Output the (x, y) coordinate of the center of the cell containing the given text.  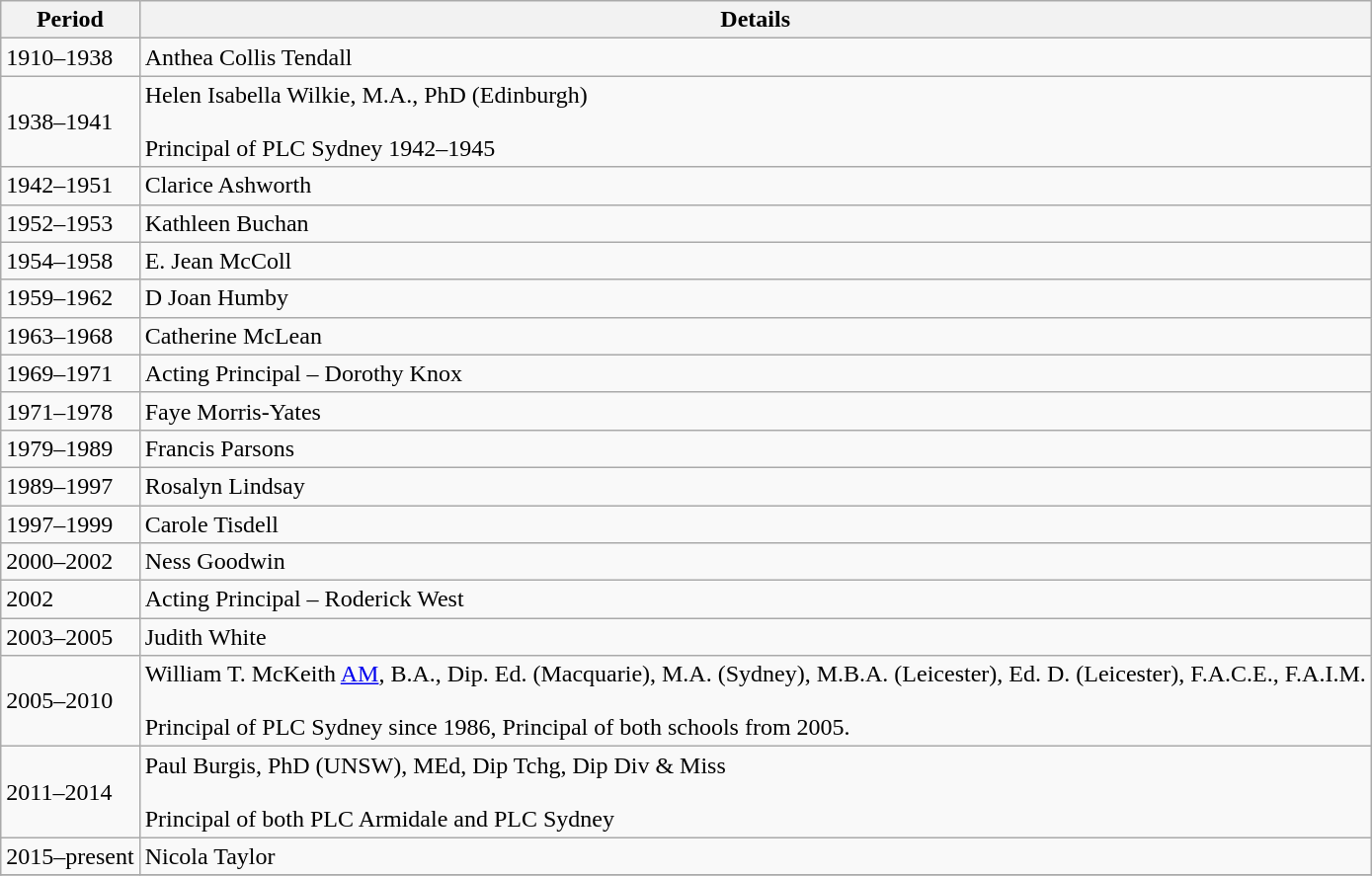
Nicola Taylor (755, 856)
Paul Burgis, PhD (UNSW), MEd, Dip Tchg, Dip Div & Miss Principal of both PLC Armidale and PLC Sydney (755, 792)
1952–1953 (70, 223)
Francis Parsons (755, 448)
D Joan Humby (755, 298)
2003–2005 (70, 637)
E. Jean McColl (755, 261)
1963–1968 (70, 336)
1942–1951 (70, 186)
2000–2002 (70, 562)
Ness Goodwin (755, 562)
1959–1962 (70, 298)
1989–1997 (70, 486)
2002 (70, 599)
Faye Morris-Yates (755, 411)
Catherine McLean (755, 336)
1910–1938 (70, 57)
2005–2010 (70, 701)
Acting Principal – Dorothy Knox (755, 373)
1997–1999 (70, 524)
1979–1989 (70, 448)
Clarice Ashworth (755, 186)
Details (755, 20)
Acting Principal – Roderick West (755, 599)
1969–1971 (70, 373)
2011–2014 (70, 792)
Helen Isabella Wilkie, M.A., PhD (Edinburgh) Principal of PLC Sydney 1942–1945 (755, 121)
Anthea Collis Tendall (755, 57)
Period (70, 20)
1938–1941 (70, 121)
Kathleen Buchan (755, 223)
Carole Tisdell (755, 524)
1971–1978 (70, 411)
2015–present (70, 856)
1954–1958 (70, 261)
Judith White (755, 637)
Rosalyn Lindsay (755, 486)
